Find where the given text appears and provide that cell's center as (x, y) coordinate. 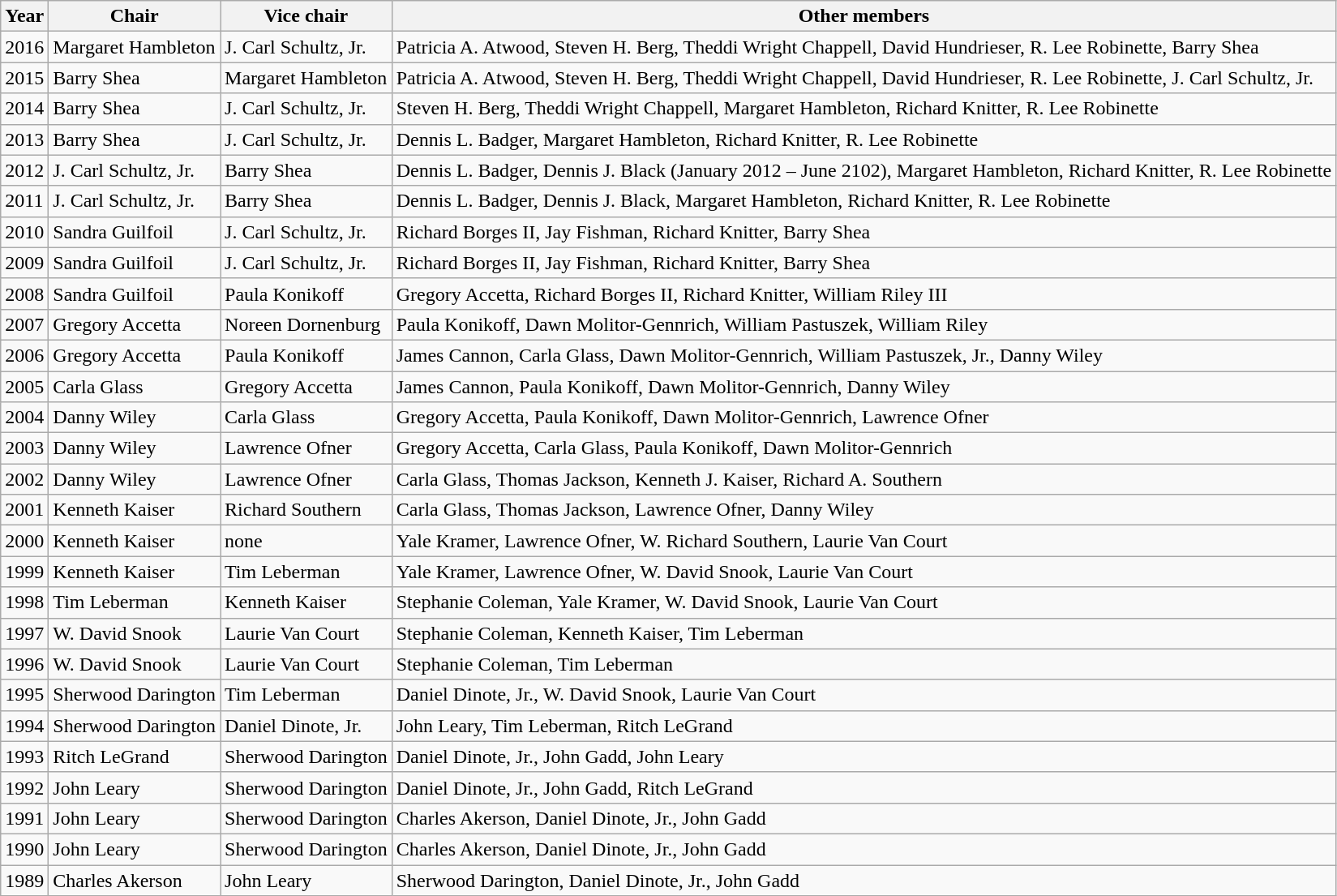
Gregory Accetta, Richard Borges II, Richard Knitter, William Riley III (863, 294)
2005 (24, 387)
1996 (24, 664)
1991 (24, 818)
1997 (24, 633)
2014 (24, 109)
Richard Southern (306, 510)
Chair (135, 16)
Steven H. Berg, Theddi Wright Chappell, Margaret Hambleton, Richard Knitter, R. Lee Robinette (863, 109)
1992 (24, 787)
Other members (863, 16)
Patricia A. Atwood, Steven H. Berg, Theddi Wright Chappell, David Hundrieser, R. Lee Robinette, J. Carl Schultz, Jr. (863, 78)
1990 (24, 849)
Carla Glass, Thomas Jackson, Lawrence Ofner, Danny Wiley (863, 510)
1994 (24, 726)
2015 (24, 78)
Stephanie Coleman, Kenneth Kaiser, Tim Leberman (863, 633)
Daniel Dinote, Jr., John Gadd, Ritch LeGrand (863, 787)
Year (24, 16)
2002 (24, 479)
Ritch LeGrand (135, 757)
James Cannon, Carla Glass, Dawn Molitor-Gennrich, William Pastuszek, Jr., Danny Wiley (863, 355)
2007 (24, 324)
2004 (24, 418)
John Leary, Tim Leberman, Ritch LeGrand (863, 726)
Daniel Dinote, Jr., W. David Snook, Laurie Van Court (863, 695)
2006 (24, 355)
Dennis L. Badger, Dennis J. Black (January 2012 – June 2102), Margaret Hambleton, Richard Knitter, R. Lee Robinette (863, 170)
1995 (24, 695)
Vice chair (306, 16)
Dennis L. Badger, Dennis J. Black, Margaret Hambleton, Richard Knitter, R. Lee Robinette (863, 201)
2016 (24, 47)
none (306, 541)
Stephanie Coleman, Yale Kramer, W. David Snook, Laurie Van Court (863, 602)
2013 (24, 139)
1989 (24, 880)
2000 (24, 541)
1993 (24, 757)
1999 (24, 572)
2012 (24, 170)
2011 (24, 201)
Gregory Accetta, Carla Glass, Paula Konikoff, Dawn Molitor-Gennrich (863, 448)
Noreen Dornenburg (306, 324)
Daniel Dinote, Jr. (306, 726)
2003 (24, 448)
Paula Konikoff, Dawn Molitor-Gennrich, William Pastuszek, William Riley (863, 324)
1998 (24, 602)
2001 (24, 510)
2008 (24, 294)
Gregory Accetta, Paula Konikoff, Dawn Molitor-Gennrich, Lawrence Ofner (863, 418)
Patricia A. Atwood, Steven H. Berg, Theddi Wright Chappell, David Hundrieser, R. Lee Robinette, Barry Shea (863, 47)
2010 (24, 232)
Sherwood Darington, Daniel Dinote, Jr., John Gadd (863, 880)
Dennis L. Badger, Margaret Hambleton, Richard Knitter, R. Lee Robinette (863, 139)
Yale Kramer, Lawrence Ofner, W. David Snook, Laurie Van Court (863, 572)
Charles Akerson (135, 880)
James Cannon, Paula Konikoff, Dawn Molitor-Gennrich, Danny Wiley (863, 387)
2009 (24, 263)
Carla Glass, Thomas Jackson, Kenneth J. Kaiser, Richard A. Southern (863, 479)
Stephanie Coleman, Tim Leberman (863, 664)
Yale Kramer, Lawrence Ofner, W. Richard Southern, Laurie Van Court (863, 541)
Daniel Dinote, Jr., John Gadd, John Leary (863, 757)
